Identify which cell holds the provided text, then report its [x, y] central coordinate. 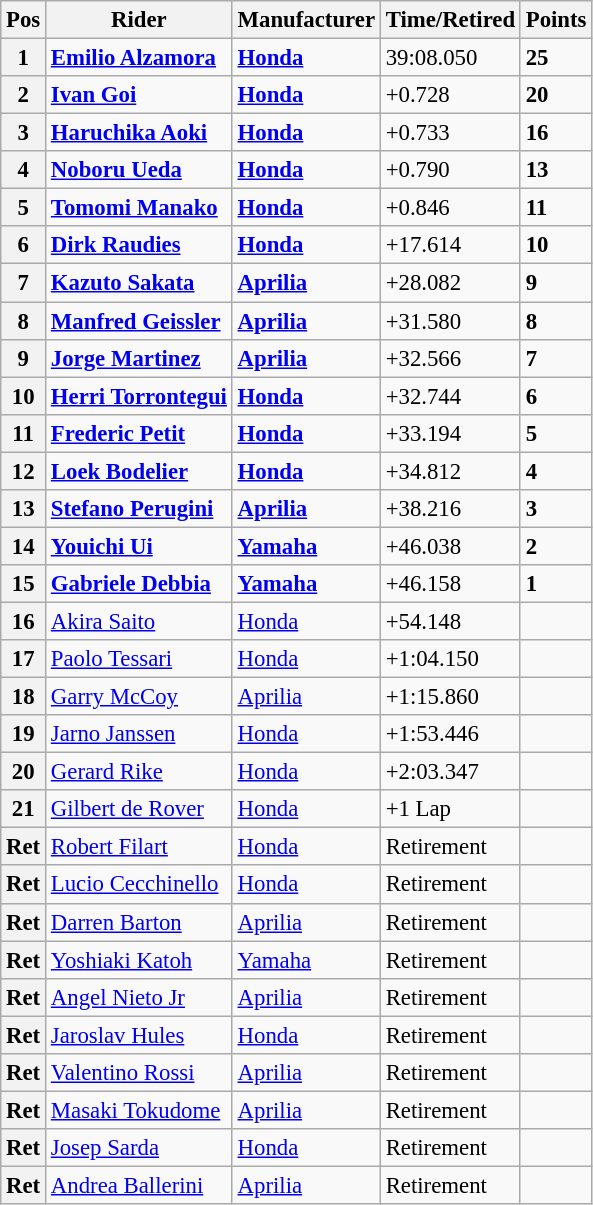
Pos [24, 20]
+1:53.446 [450, 734]
Noboru Ueda [140, 170]
Robert Filart [140, 847]
Frederic Petit [140, 433]
Loek Bodelier [140, 471]
Herri Torrontegui [140, 396]
Garry McCoy [140, 697]
+34.812 [450, 471]
Kazuto Sakata [140, 283]
Rider [140, 20]
+38.216 [450, 509]
+1:15.860 [450, 697]
14 [24, 546]
+17.614 [450, 245]
Stefano Perugini [140, 509]
Gerard Rike [140, 772]
Manfred Geissler [140, 321]
Masaki Tokudome [140, 1110]
Youichi Ui [140, 546]
+32.744 [450, 396]
+2:03.347 [450, 772]
Paolo Tessari [140, 659]
12 [24, 471]
Haruchika Aoki [140, 133]
Dirk Raudies [140, 245]
17 [24, 659]
39:08.050 [450, 58]
+1 Lap [450, 809]
+54.148 [450, 621]
Ivan Goi [140, 95]
+0.846 [450, 208]
+28.082 [450, 283]
21 [24, 809]
Andrea Ballerini [140, 1185]
15 [24, 584]
Jaroslav Hules [140, 1035]
+32.566 [450, 358]
25 [556, 58]
Akira Saito [140, 621]
19 [24, 734]
Points [556, 20]
18 [24, 697]
+0.790 [450, 170]
Gabriele Debbia [140, 584]
Emilio Alzamora [140, 58]
Jorge Martinez [140, 358]
Angel Nieto Jr [140, 997]
+33.194 [450, 433]
Lucio Cecchinello [140, 885]
+1:04.150 [450, 659]
Darren Barton [140, 922]
Tomomi Manako [140, 208]
+46.038 [450, 546]
+31.580 [450, 321]
Valentino Rossi [140, 1073]
Manufacturer [306, 20]
+46.158 [450, 584]
+0.728 [450, 95]
+0.733 [450, 133]
Gilbert de Rover [140, 809]
Time/Retired [450, 20]
Jarno Janssen [140, 734]
Josep Sarda [140, 1148]
Yoshiaki Katoh [140, 960]
